Capture the cell that displays the provided text and extract its [X, Y] central coordinate. 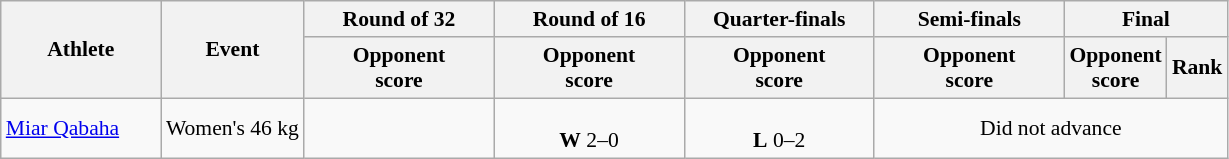
W 2–0 [589, 128]
Semi-finals [969, 19]
Did not advance [1050, 128]
Athlete [81, 50]
Quarter-finals [779, 19]
Miar Qabaha [81, 128]
Final [1146, 19]
Round of 32 [399, 19]
Women's 46 kg [232, 128]
Round of 16 [589, 19]
L 0–2 [779, 128]
Rank [1198, 68]
Event [232, 50]
